Pinpoint the cell where the given text exists, returning its [x, y] midpoint coordinate. 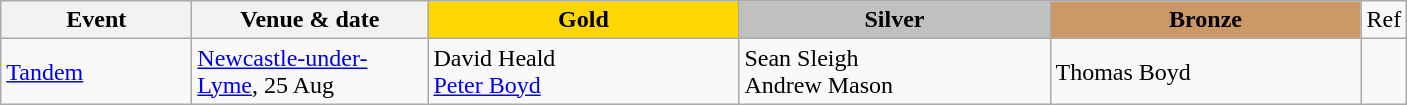
Newcastle-under-Lyme, 25 Aug [310, 72]
Event [96, 20]
Silver [894, 20]
Sean SleighAndrew Mason [894, 72]
David HealdPeter Boyd [584, 72]
Bronze [1206, 20]
Ref [1384, 20]
Thomas Boyd [1206, 72]
Tandem [96, 72]
Venue & date [310, 20]
Gold [584, 20]
